Pinpoint the cell where the given text exists, returning its (X, Y) midpoint coordinate. 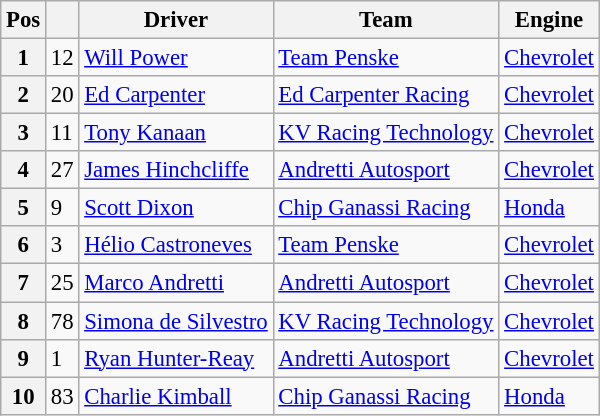
4 (24, 170)
7 (24, 283)
78 (62, 321)
Will Power (176, 58)
Charlie Kimball (176, 396)
Simona de Silvestro (176, 321)
James Hinchcliffe (176, 170)
Pos (24, 20)
Hélio Castroneves (176, 245)
Ed Carpenter (176, 95)
Ed Carpenter Racing (386, 95)
20 (62, 95)
Engine (549, 20)
Marco Andretti (176, 283)
11 (62, 133)
6 (24, 245)
2 (24, 95)
Tony Kanaan (176, 133)
10 (24, 396)
27 (62, 170)
Ryan Hunter-Reay (176, 358)
12 (62, 58)
5 (24, 208)
83 (62, 396)
Driver (176, 20)
Team (386, 20)
25 (62, 283)
Scott Dixon (176, 208)
8 (24, 321)
